Find where the given text appears and provide that cell's center as [X, Y] coordinate. 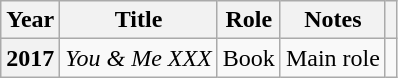
Main role [332, 58]
You & Me XXX [139, 58]
Book [248, 58]
Notes [332, 20]
Title [139, 20]
2017 [30, 58]
Year [30, 20]
Role [248, 20]
